For the text-containing cell, return its midpoint in [x, y] coordinate format. 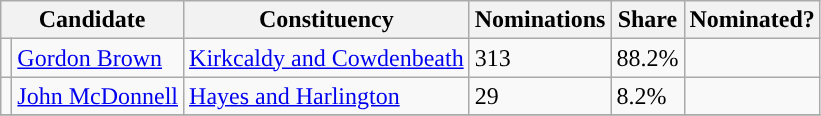
Gordon Brown [98, 58]
Nominations [540, 20]
Hayes and Harlington [327, 96]
Candidate [92, 20]
88.2% [648, 58]
Kirkcaldy and Cowdenbeath [327, 58]
Share [648, 20]
John McDonnell [98, 96]
Nominated? [752, 20]
313 [540, 58]
8.2% [648, 96]
29 [540, 96]
Constituency [327, 20]
